Find where the given text appears and provide that cell's center as (X, Y) coordinate. 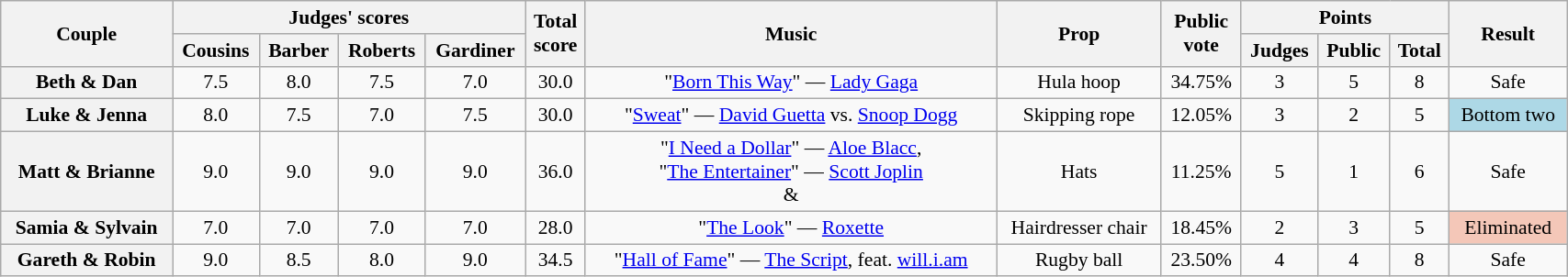
11.25% (1201, 172)
Totalscore (555, 33)
Result (1508, 33)
Gareth & Robin (86, 260)
8.5 (299, 260)
Beth & Dan (86, 83)
Hats (1078, 172)
34.75% (1201, 83)
Eliminated (1508, 227)
Hula hoop (1078, 83)
23.50% (1201, 260)
Total (1420, 50)
18.45% (1201, 227)
"The Look" — Roxette (791, 227)
Cousins (216, 50)
"Born This Way" — Lady Gaga (791, 83)
Publicvote (1201, 33)
"I Need a Dollar" — Aloe Blacc,"The Entertainer" — Scott Joplin& (791, 172)
Matt & Brianne (86, 172)
Judges' scores (349, 17)
Public (1354, 50)
Luke & Jenna (86, 116)
6 (1420, 172)
Points (1345, 17)
34.5 (555, 260)
12.05% (1201, 116)
"Hall of Fame" — The Script, feat. will.i.am (791, 260)
Couple (86, 33)
36.0 (555, 172)
Music (791, 33)
"Sweat" — David Guetta vs. Snoop Dogg (791, 116)
28.0 (555, 227)
Samia & Sylvain (86, 227)
Judges (1280, 50)
Bottom two (1508, 116)
Rugby ball (1078, 260)
Gardiner (476, 50)
Prop (1078, 33)
Skipping rope (1078, 116)
Roberts (381, 50)
Hairdresser chair (1078, 227)
Barber (299, 50)
1 (1354, 172)
